Output the [x, y] coordinate of the center of the cell containing the given text.  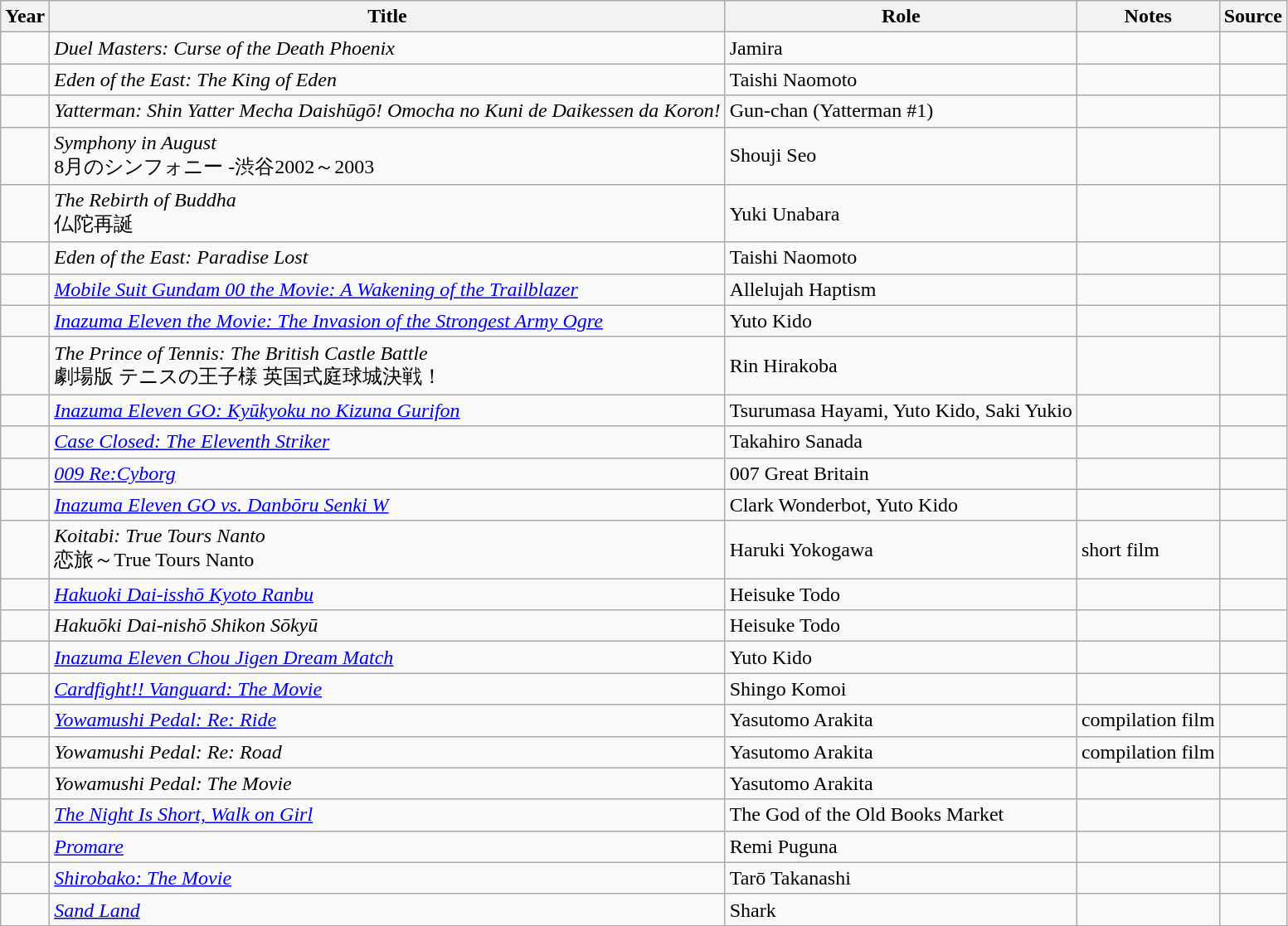
Remi Puguna [901, 846]
Eden of the East: The King of Eden [387, 80]
Haruki Yokogawa [901, 550]
Inazuma Eleven Chou Jigen Dream Match [387, 657]
Rin Hirakoba [901, 366]
Inazuma Eleven GO vs. Danbōru Senki W [387, 505]
007 Great Britain [901, 473]
Tsurumasa Hayami, Yuto Kido, Saki Yukio [901, 410]
Eden of the East: Paradise Lost [387, 258]
The Rebirth of Buddha仏陀再誕 [387, 214]
Koitabi: True Tours Nanto恋旅～True Tours Nanto [387, 550]
Mobile Suit Gundam 00 the Movie: A Wakening of the Trailblazer [387, 289]
Allelujah Haptism [901, 289]
The God of the Old Books Market [901, 815]
Hakuōki Dai-nishō Shikon Sōkyū [387, 626]
Case Closed: The Eleventh Striker [387, 442]
Year [25, 17]
Clark Wonderbot, Yuto Kido [901, 505]
Inazuma Eleven GO: Kyūkyoku no Kizuna Gurifon [387, 410]
Jamira [901, 48]
short film [1148, 550]
Yowamushi Pedal: The Movie [387, 783]
Shark [901, 909]
Shirobako: The Movie [387, 878]
Yuki Unabara [901, 214]
Notes [1148, 17]
Role [901, 17]
Symphony in August8月のシンフォニー -渋谷2002～2003 [387, 156]
Yowamushi Pedal: Re: Ride [387, 720]
Promare [387, 846]
Yowamushi Pedal: Re: Road [387, 752]
Shouji Seo [901, 156]
009 Re:Cyborg [387, 473]
The Prince of Tennis: The British Castle Battle劇場版 テニスの王子様 英国式庭球城決戦！ [387, 366]
Takahiro Sanada [901, 442]
The Night Is Short, Walk on Girl [387, 815]
Sand Land [387, 909]
Inazuma Eleven the Movie: The Invasion of the Strongest Army Ogre [387, 321]
Yatterman: Shin Yatter Mecha Daishūgō! Omocha no Kuni de Daikessen da Koron! [387, 111]
Gun-chan (Yatterman #1) [901, 111]
Duel Masters: Curse of the Death Phoenix [387, 48]
Shingo Komoi [901, 689]
Hakuoki Dai-isshō Kyoto Ranbu [387, 594]
Source [1252, 17]
Title [387, 17]
Cardfight!! Vanguard: The Movie [387, 689]
Tarō Takanashi [901, 878]
